Determine the (x, y) coordinate at the center of the cell enclosing the given text.  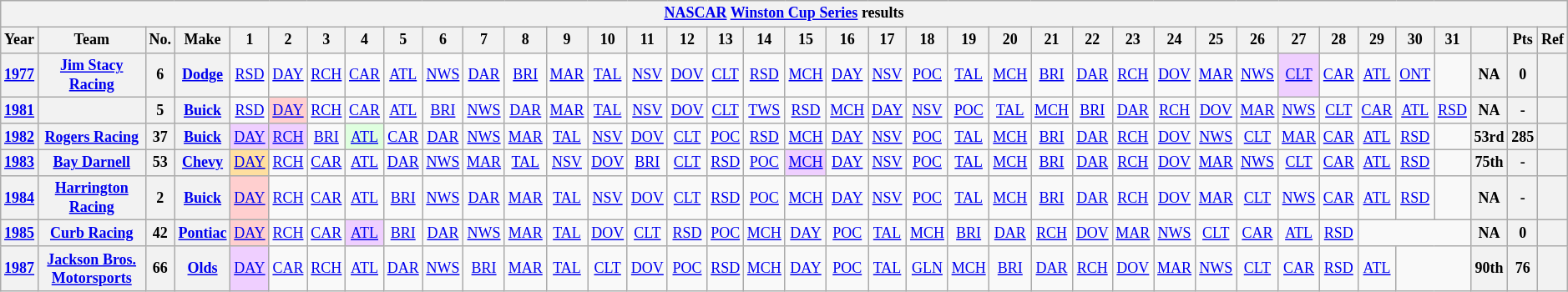
10 (608, 40)
31 (1453, 40)
Chevy (202, 162)
Ref (1553, 40)
Olds (202, 269)
27 (1299, 40)
13 (726, 40)
75th (1490, 162)
Jackson Bros. Motorsports (92, 269)
53rd (1490, 137)
9 (567, 40)
Bay Darnell (92, 162)
29 (1377, 40)
Year (20, 40)
ONT (1415, 75)
23 (1133, 40)
37 (160, 137)
66 (160, 269)
8 (525, 40)
1983 (20, 162)
7 (484, 40)
28 (1338, 40)
26 (1257, 40)
1987 (20, 269)
1977 (20, 75)
22 (1092, 40)
Curb Racing (92, 234)
25 (1216, 40)
19 (969, 40)
Team (92, 40)
285 (1523, 137)
1984 (20, 198)
53 (160, 162)
76 (1523, 269)
1985 (20, 234)
90th (1490, 269)
21 (1052, 40)
Pts (1523, 40)
NASCAR Winston Cup Series results (784, 13)
24 (1175, 40)
12 (687, 40)
TWS (765, 110)
Dodge (202, 75)
14 (765, 40)
GLN (928, 269)
42 (160, 234)
1982 (20, 137)
15 (806, 40)
16 (847, 40)
1981 (20, 110)
3 (326, 40)
20 (1010, 40)
11 (647, 40)
18 (928, 40)
Rogers Racing (92, 137)
No. (160, 40)
Make (202, 40)
Pontiac (202, 234)
Jim Stacy Racing (92, 75)
4 (365, 40)
Harrington Racing (92, 198)
1 (250, 40)
17 (888, 40)
30 (1415, 40)
